Return the (x, y) coordinate for the center point of the cell that contains the specified text.  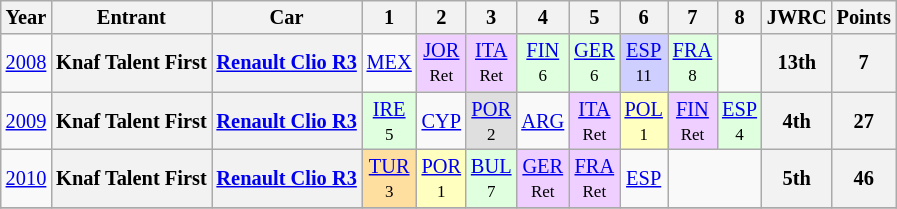
8 (740, 17)
ESP4 (740, 121)
MEX (390, 63)
FINRet (692, 121)
ESP (644, 178)
27 (864, 121)
POL1 (644, 121)
5 (594, 17)
JORRet (442, 63)
ARG (542, 121)
IRE5 (390, 121)
FIN6 (542, 63)
6 (644, 17)
FRARet (594, 178)
Points (864, 17)
2 (442, 17)
TUR3 (390, 178)
13th (797, 63)
Entrant (131, 17)
4th (797, 121)
5th (797, 178)
4 (542, 17)
3 (491, 17)
2008 (26, 63)
46 (864, 178)
JWRC (797, 17)
GERRet (542, 178)
Car (287, 17)
ESP11 (644, 63)
GER6 (594, 63)
POR1 (442, 178)
CYP (442, 121)
2009 (26, 121)
2010 (26, 178)
1 (390, 17)
FRA8 (692, 63)
Year (26, 17)
BUL7 (491, 178)
POR2 (491, 121)
